Locate the cell with the specified text and output its (x, y) center coordinate. 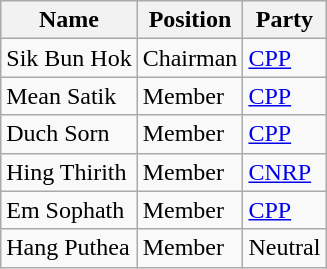
Party (284, 20)
Mean Satik (69, 96)
Hing Thirith (69, 172)
Name (69, 20)
Sik Bun Hok (69, 58)
Neutral (284, 248)
Position (190, 20)
Hang Puthea (69, 248)
CNRP (284, 172)
Duch Sorn (69, 134)
Em Sophath (69, 210)
Chairman (190, 58)
